From the cell containing the given text, extract its center point as (x, y) coordinate. 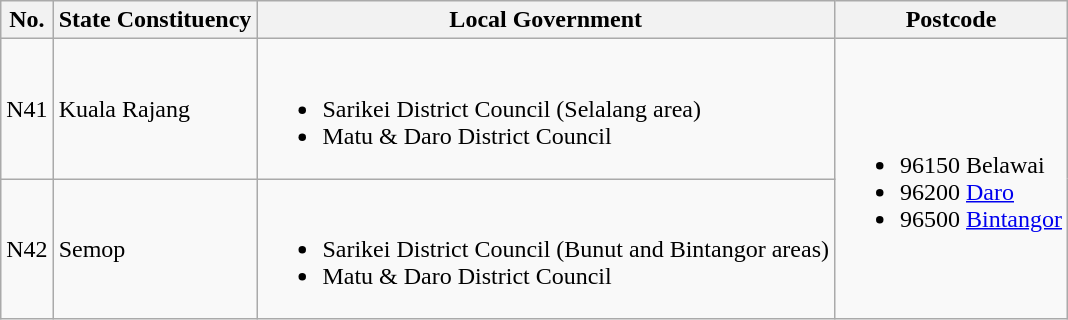
No. (27, 20)
State Constituency (155, 20)
Local Government (546, 20)
N41 (27, 109)
N42 (27, 249)
Sarikei District Council (Bunut and Bintangor areas)Matu & Daro District Council (546, 249)
Semop (155, 249)
Sarikei District Council (Selalang area)Matu & Daro District Council (546, 109)
96150 Belawai96200 Daro96500 Bintangor (950, 179)
Kuala Rajang (155, 109)
Postcode (950, 20)
